For the text-containing cell, return its midpoint in [x, y] coordinate format. 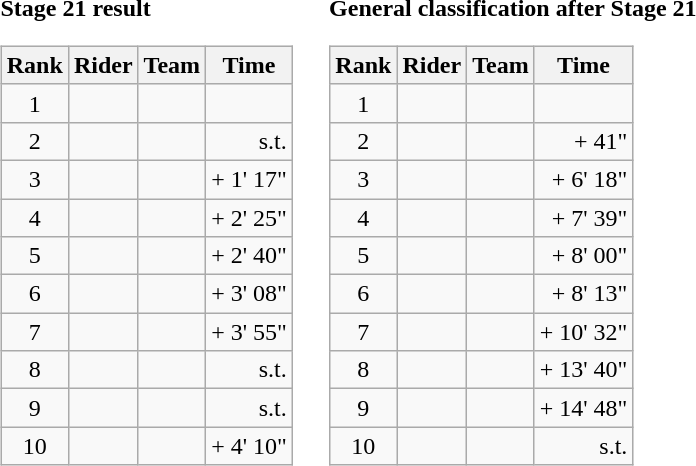
+ 41" [584, 141]
+ 4' 10" [250, 446]
+ 10' 32" [584, 332]
+ 6' 18" [584, 179]
+ 2' 25" [250, 217]
+ 3' 08" [250, 294]
+ 1' 17" [250, 179]
+ 8' 13" [584, 294]
+ 3' 55" [250, 332]
+ 8' 00" [584, 256]
+ 14' 48" [584, 408]
+ 2' 40" [250, 256]
+ 7' 39" [584, 217]
+ 13' 40" [584, 370]
